Extract the [X, Y] coordinate from the center of the cell holding the provided text.  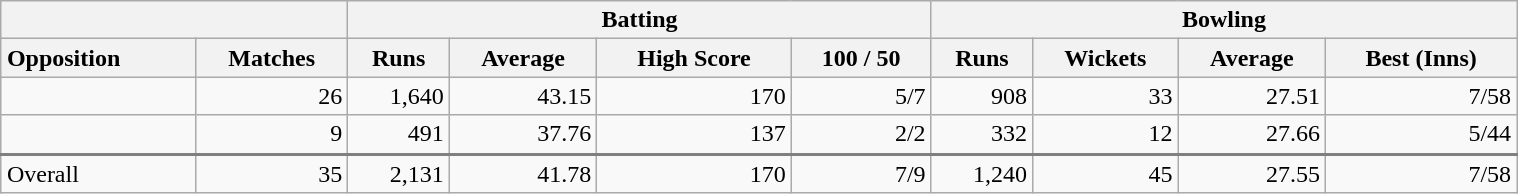
Opposition [98, 58]
2,131 [398, 174]
2/2 [861, 134]
Wickets [1106, 58]
37.76 [522, 134]
9 [271, 134]
45 [1106, 174]
1,640 [398, 96]
35 [271, 174]
Overall [98, 174]
27.55 [1252, 174]
33 [1106, 96]
137 [694, 134]
Matches [271, 58]
41.78 [522, 174]
1,240 [982, 174]
Batting [640, 20]
Best (Inns) [1422, 58]
332 [982, 134]
5/7 [861, 96]
12 [1106, 134]
Bowling [1224, 20]
High Score [694, 58]
491 [398, 134]
5/44 [1422, 134]
908 [982, 96]
26 [271, 96]
27.51 [1252, 96]
43.15 [522, 96]
7/9 [861, 174]
27.66 [1252, 134]
100 / 50 [861, 58]
